Determine the (X, Y) coordinate at the center of the cell enclosing the given text.  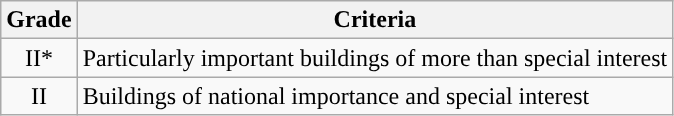
Criteria (375, 20)
Grade (39, 20)
Particularly important buildings of more than special interest (375, 58)
Buildings of national importance and special interest (375, 96)
II* (39, 58)
II (39, 96)
